From the cell containing the given text, extract its center point as [X, Y] coordinate. 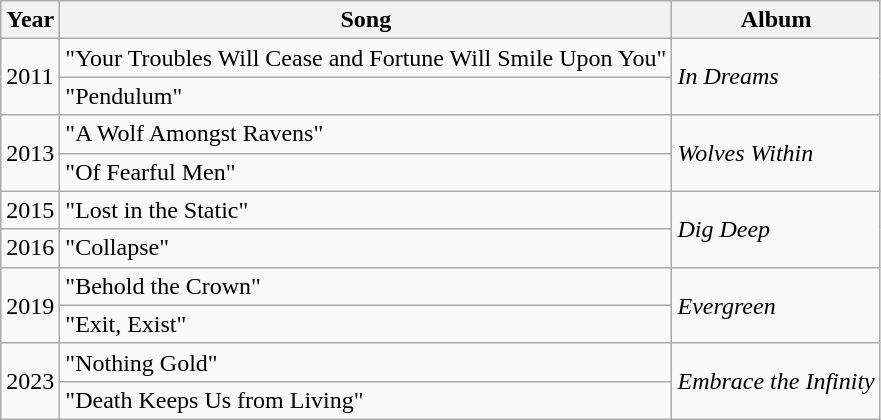
2023 [30, 381]
2013 [30, 153]
Wolves Within [776, 153]
"Death Keeps Us from Living" [366, 400]
Song [366, 20]
"Pendulum" [366, 96]
Album [776, 20]
"Of Fearful Men" [366, 172]
Embrace the Infinity [776, 381]
"Nothing Gold" [366, 362]
Year [30, 20]
"Exit, Exist" [366, 324]
2011 [30, 77]
"Behold the Crown" [366, 286]
2015 [30, 210]
In Dreams [776, 77]
"Lost in the Static" [366, 210]
"A Wolf Amongst Ravens" [366, 134]
"Your Troubles Will Cease and Fortune Will Smile Upon You" [366, 58]
2016 [30, 248]
2019 [30, 305]
Dig Deep [776, 229]
Evergreen [776, 305]
"Collapse" [366, 248]
